Scan for the cell matching the given text and deliver its (X, Y) coordinate at center. 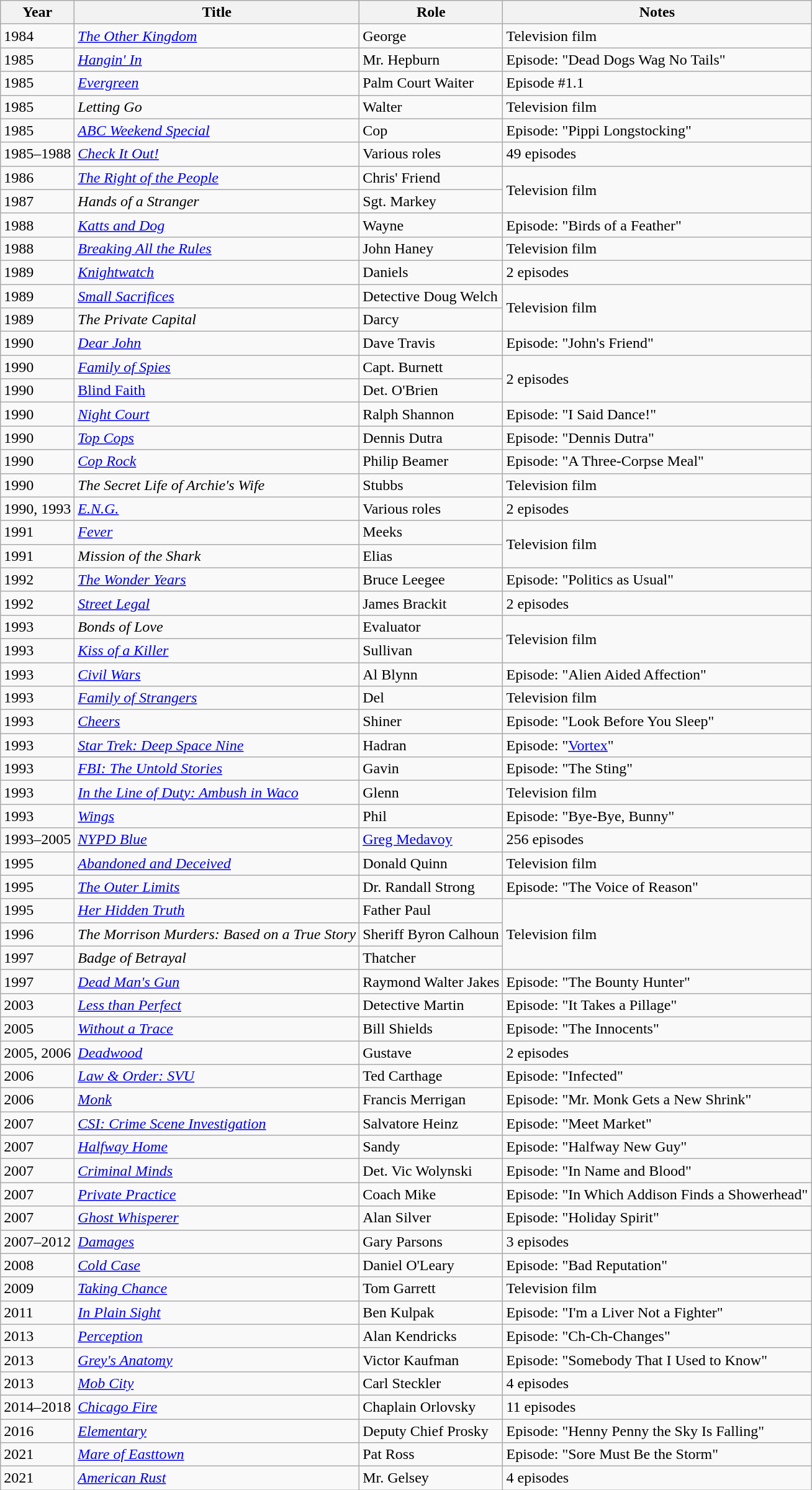
Detective Doug Welch (431, 296)
1986 (37, 178)
Episode: "The Innocents" (657, 1029)
Meeks (431, 532)
CSI: Crime Scene Investigation (217, 1124)
Deadwood (217, 1053)
Private Practice (217, 1194)
1984 (37, 36)
Evaluator (431, 627)
Chaplain Orlovsky (431, 1407)
Street Legal (217, 603)
Breaking All the Rules (217, 248)
Al Blynn (431, 674)
Katts and Dog (217, 225)
Episode: "I'm a Liver Not a Fighter" (657, 1312)
Less than Perfect (217, 1005)
Episode: "Mr. Monk Gets a New Shrink" (657, 1100)
Wings (217, 816)
Walter (431, 107)
1987 (37, 201)
Sheriff Byron Calhoun (431, 934)
Bill Shields (431, 1029)
Episode: "A Three-Corpse Meal" (657, 461)
In the Line of Duty: Ambush in Waco (217, 793)
Role (431, 12)
Del (431, 698)
Damages (217, 1242)
Episode: "Dennis Dutra" (657, 438)
Cheers (217, 722)
Ben Kulpak (431, 1312)
FBI: The Untold Stories (217, 769)
Episode: "Look Before You Sleep" (657, 722)
Without a Trace (217, 1029)
3 episodes (657, 1242)
John Haney (431, 248)
In Plain Sight (217, 1312)
Episode: "In Which Addison Finds a Showerhead" (657, 1194)
Cop (431, 130)
Mare of Easttown (217, 1455)
Dead Man's Gun (217, 981)
Badge of Betrayal (217, 958)
Episode: "The Bounty Hunter" (657, 981)
1985–1988 (37, 154)
Episode: "Vortex" (657, 745)
Halfway Home (217, 1147)
Episode: "I Said Dance!" (657, 414)
Chris' Friend (431, 178)
Coach Mike (431, 1194)
Mission of the Shark (217, 556)
Pat Ross (431, 1455)
Criminal Minds (217, 1171)
Blind Faith (217, 391)
Hangin' In (217, 60)
Ghost Whisperer (217, 1218)
Gary Parsons (431, 1242)
Cold Case (217, 1265)
Family of Strangers (217, 698)
Stubbs (431, 485)
The Morrison Murders: Based on a True Story (217, 934)
Night Court (217, 414)
Bruce Leegee (431, 579)
Episode: "Alien Aided Affection" (657, 674)
Ted Carthage (431, 1076)
Elementary (217, 1430)
2014–2018 (37, 1407)
Year (37, 12)
Her Hidden Truth (217, 911)
Dennis Dutra (431, 438)
Episode #1.1 (657, 83)
2009 (37, 1289)
Sullivan (431, 650)
1996 (37, 934)
Dave Travis (431, 343)
Episode: "Bye-Bye, Bunny" (657, 816)
ABC Weekend Special (217, 130)
2016 (37, 1430)
Palm Court Waiter (431, 83)
Law & Order: SVU (217, 1076)
2005 (37, 1029)
2008 (37, 1265)
Episode: "Sore Must Be the Storm" (657, 1455)
Episode: "Holiday Spirit" (657, 1218)
Episode: "Somebody That I Used to Know" (657, 1360)
Hadran (431, 745)
Letting Go (217, 107)
The Secret Life of Archie's Wife (217, 485)
Det. Vic Wolynski (431, 1171)
Wayne (431, 225)
Episode: "Dead Dogs Wag No Tails" (657, 60)
Francis Merrigan (431, 1100)
Episode: "The Sting" (657, 769)
2011 (37, 1312)
Taking Chance (217, 1289)
Episode: "The Voice of Reason" (657, 887)
2003 (37, 1005)
Monk (217, 1100)
Bonds of Love (217, 627)
The Right of the People (217, 178)
Perception (217, 1336)
Philip Beamer (431, 461)
Deputy Chief Prosky (431, 1430)
Abandoned and Deceived (217, 863)
Tom Garrett (431, 1289)
Fever (217, 532)
Grey's Anatomy (217, 1360)
Carl Steckler (431, 1383)
Sandy (431, 1147)
Daniel O'Leary (431, 1265)
Victor Kaufman (431, 1360)
Cop Rock (217, 461)
Daniels (431, 272)
The Wonder Years (217, 579)
The Private Capital (217, 320)
Gustave (431, 1053)
Det. O'Brien (431, 391)
Notes (657, 12)
Civil Wars (217, 674)
Episode: "Halfway New Guy" (657, 1147)
2005, 2006 (37, 1053)
256 episodes (657, 840)
49 episodes (657, 154)
Sgt. Markey (431, 201)
Star Trek: Deep Space Nine (217, 745)
Salvatore Heinz (431, 1124)
Episode: "Bad Reputation" (657, 1265)
Kiss of a Killer (217, 650)
Glenn (431, 793)
Episode: "Infected" (657, 1076)
Dear John (217, 343)
Elias (431, 556)
Episode: "Henny Penny the Sky Is Falling" (657, 1430)
Greg Medavoy (431, 840)
Donald Quinn (431, 863)
Thatcher (431, 958)
Episode: "Politics as Usual" (657, 579)
Episode: "Pippi Longstocking" (657, 130)
E.N.G. (217, 509)
Check It Out! (217, 154)
Detective Martin (431, 1005)
Episode: "Meet Market" (657, 1124)
Knightwatch (217, 272)
NYPD Blue (217, 840)
Top Cops (217, 438)
The Outer Limits (217, 887)
Ralph Shannon (431, 414)
Small Sacrifices (217, 296)
Episode: "In Name and Blood" (657, 1171)
Mr. Gelsey (431, 1478)
Father Paul (431, 911)
Episode: "Birds of a Feather" (657, 225)
Episode: "It Takes a Pillage" (657, 1005)
Darcy (431, 320)
Raymond Walter Jakes (431, 981)
Evergreen (217, 83)
2007–2012 (37, 1242)
Alan Kendricks (431, 1336)
American Rust (217, 1478)
11 episodes (657, 1407)
Phil (431, 816)
Mob City (217, 1383)
Episode: "Ch-Ch-Changes" (657, 1336)
Chicago Fire (217, 1407)
Family of Spies (217, 367)
Episode: "John's Friend" (657, 343)
Title (217, 12)
Hands of a Stranger (217, 201)
Alan Silver (431, 1218)
The Other Kingdom (217, 36)
James Brackit (431, 603)
Shiner (431, 722)
Mr. Hepburn (431, 60)
George (431, 36)
Dr. Randall Strong (431, 887)
Gavin (431, 769)
Capt. Burnett (431, 367)
1990, 1993 (37, 509)
1993–2005 (37, 840)
